Output the (X, Y) coordinate of the center of the cell containing the given text.  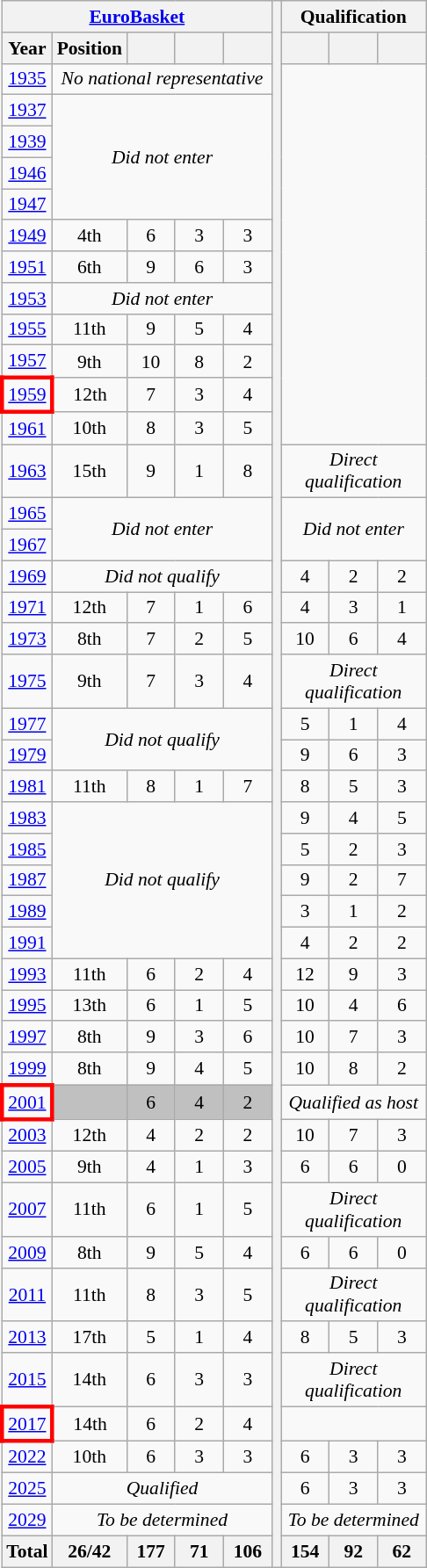
1955 (26, 329)
1965 (26, 514)
1957 (26, 362)
1937 (26, 111)
Qualified as host (353, 1102)
92 (353, 1551)
1987 (26, 880)
1985 (26, 849)
12 (306, 974)
1969 (26, 576)
1949 (26, 236)
2013 (26, 1338)
Qualified (163, 1489)
1951 (26, 267)
1979 (26, 755)
106 (248, 1551)
2025 (26, 1489)
177 (151, 1551)
1975 (26, 682)
1959 (26, 395)
2001 (26, 1102)
1977 (26, 724)
2009 (26, 1253)
1981 (26, 787)
2029 (26, 1521)
Total (26, 1551)
EuroBasket (137, 17)
1946 (26, 173)
71 (199, 1551)
13th (90, 1006)
1991 (26, 943)
1999 (26, 1068)
1963 (26, 471)
1961 (26, 429)
2005 (26, 1167)
Year (26, 48)
Qualification (353, 17)
1995 (26, 1006)
1973 (26, 639)
17th (90, 1338)
62 (402, 1551)
1993 (26, 974)
1935 (26, 79)
1997 (26, 1037)
26/42 (90, 1551)
154 (306, 1551)
1953 (26, 299)
2011 (26, 1295)
15th (90, 471)
1983 (26, 818)
No national representative (163, 79)
4th (90, 236)
1947 (26, 205)
6th (90, 267)
1967 (26, 546)
1939 (26, 142)
1971 (26, 608)
2003 (26, 1135)
2022 (26, 1456)
2017 (26, 1423)
2015 (26, 1379)
1989 (26, 912)
Position (90, 48)
2007 (26, 1210)
